Provide the (x, y) coordinate of the cell's center where the given text is located.  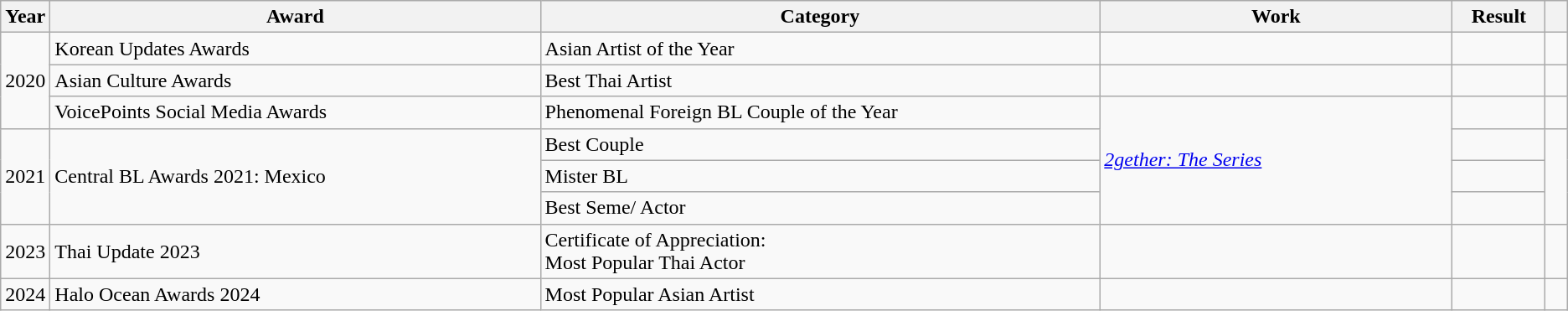
Award (295, 17)
Asian Culture Awards (295, 80)
Halo Ocean Awards 2024 (295, 294)
Korean Updates Awards (295, 49)
Work (1277, 17)
Result (1499, 17)
2gether: The Series (1277, 160)
2023 (25, 251)
Thai Update 2023 (295, 251)
2020 (25, 80)
Central BL Awards 2021: Mexico (295, 176)
VoicePoints Social Media Awards (295, 112)
Year (25, 17)
Most Popular Asian Artist (820, 294)
Best Couple (820, 144)
Asian Artist of the Year (820, 49)
2021 (25, 176)
2024 (25, 294)
Mister BL (820, 176)
Phenomenal Foreign BL Couple of the Year (820, 112)
Certificate of Appreciation:Most Popular Thai Actor (820, 251)
Best Seme/ Actor (820, 208)
Best Thai Artist (820, 80)
Category (820, 17)
